Search for the cell housing the specified text and yield its [X, Y] center coordinate. 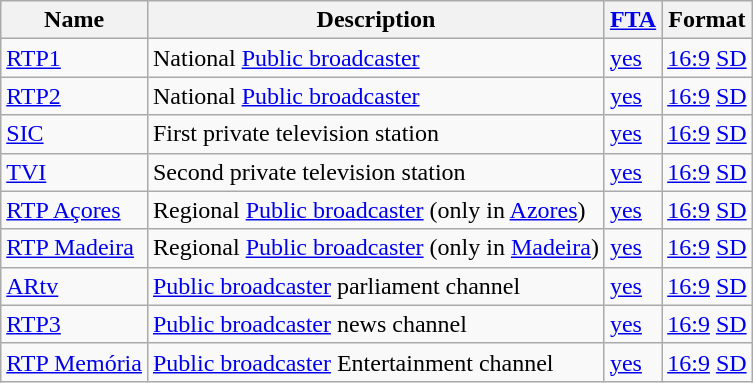
Description [376, 20]
Format [707, 20]
Public broadcaster parliament channel [376, 286]
RTP Memória [74, 362]
SIC [74, 134]
RTP3 [74, 324]
RTP Açores [74, 210]
First private television station [376, 134]
Name [74, 20]
Second private television station [376, 172]
Public broadcaster news channel [376, 324]
RTP2 [74, 96]
TVI [74, 172]
ARtv [74, 286]
Regional Public broadcaster (only in Madeira) [376, 248]
RTP1 [74, 58]
RTP Madeira [74, 248]
Public broadcaster Entertainment channel [376, 362]
Regional Public broadcaster (only in Azores) [376, 210]
FTA [632, 20]
